Provide the [x, y] coordinate of the cell's center where the given text is located.  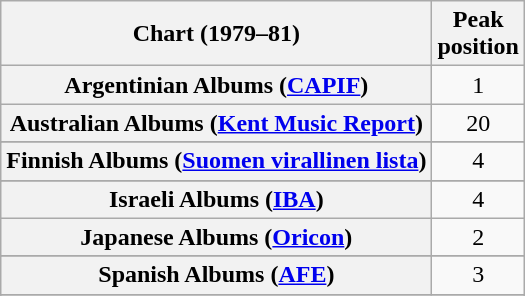
20 [478, 123]
Peak position [478, 34]
Argentinian Albums (CAPIF) [216, 85]
Spanish Albums (AFE) [216, 275]
3 [478, 275]
Japanese Albums (Oricon) [216, 237]
2 [478, 237]
Finnish Albums (Suomen virallinen lista) [216, 161]
Chart (1979–81) [216, 34]
Israeli Albums (IBA) [216, 199]
Australian Albums (Kent Music Report) [216, 123]
1 [478, 85]
